Scan for the cell matching the given text and deliver its (X, Y) coordinate at center. 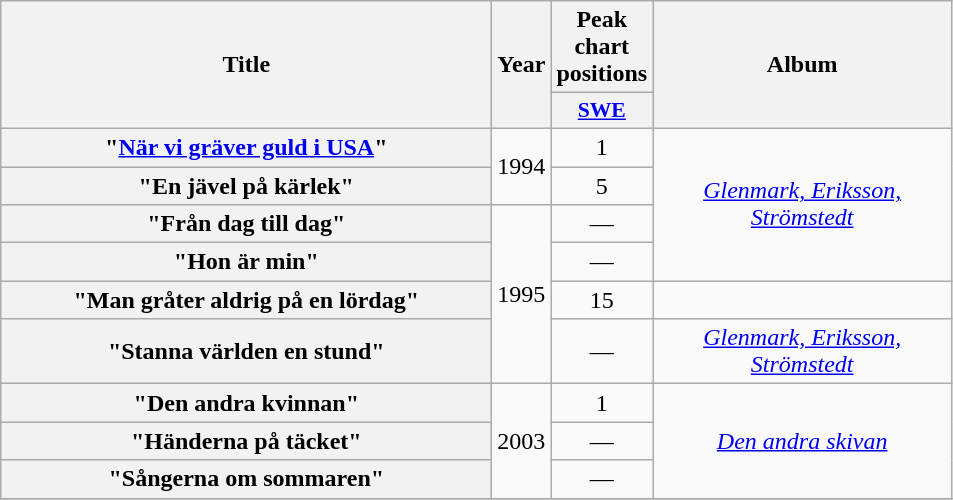
"Från dag till dag" (246, 224)
"En jävel på kärlek" (246, 185)
Album (802, 65)
"Stanna världen en stund" (246, 352)
"Sångerna om sommaren" (246, 479)
2003 (522, 441)
"Händerna på täcket" (246, 441)
"Den andra kvinnan" (246, 403)
15 (602, 300)
"Man gråter aldrig på en lördag" (246, 300)
"När vi gräver guld i USA" (246, 147)
Title (246, 65)
Den andra skivan (802, 441)
Year (522, 65)
1994 (522, 166)
1995 (522, 294)
Peak chart positions (602, 47)
SWE (602, 111)
5 (602, 185)
"Hon är min" (246, 262)
